From the cell containing the given text, extract its center point as [x, y] coordinate. 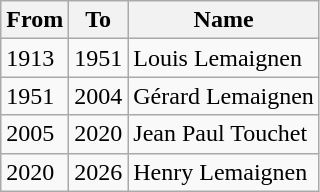
Jean Paul Touchet [224, 134]
2005 [35, 134]
Name [224, 20]
Gérard Lemaignen [224, 96]
2004 [98, 96]
From [35, 20]
To [98, 20]
Henry Lemaignen [224, 172]
1913 [35, 58]
Louis Lemaignen [224, 58]
2026 [98, 172]
